Return the [x, y] coordinate for the center point of the cell that contains the specified text.  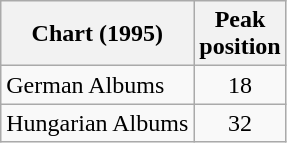
Hungarian Albums [98, 123]
32 [240, 123]
German Albums [98, 85]
Peakposition [240, 34]
Chart (1995) [98, 34]
18 [240, 85]
